Search for the cell housing the specified text and yield its (X, Y) center coordinate. 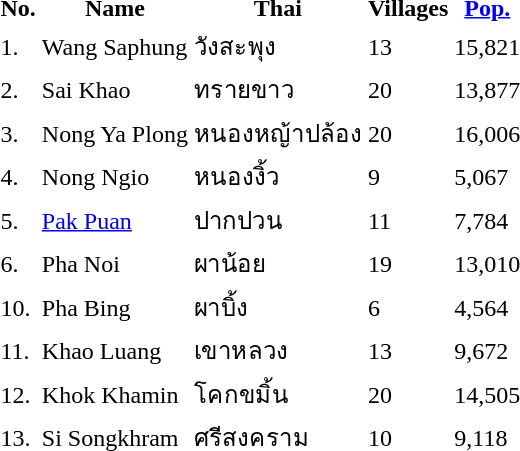
ผาบิ้ง (278, 307)
Khao Luang (114, 350)
Nong Ngio (114, 176)
ผาน้อย (278, 264)
Pha Bing (114, 307)
เขาหลวง (278, 350)
หนองหญ้าปล้อง (278, 133)
Pha Noi (114, 264)
6 (408, 307)
Khok Khamin (114, 394)
11 (408, 220)
หนองงิ้ว (278, 176)
9 (408, 176)
Nong Ya Plong (114, 133)
Wang Saphung (114, 46)
วังสะพุง (278, 46)
ปากปวน (278, 220)
ทรายขาว (278, 90)
โคกขมิ้น (278, 394)
19 (408, 264)
Sai Khao (114, 90)
Pak Puan (114, 220)
